Return [X, Y] of the center of cell containing provided text 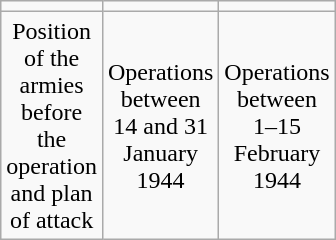
Position of the armies before the operation and plan of attack [52, 126]
Operations between 1–15 February 1944 [277, 126]
Operations between 14 and 31 January 1944 [160, 126]
